Determine the (X, Y) coordinate at the center of the cell enclosing the given text.  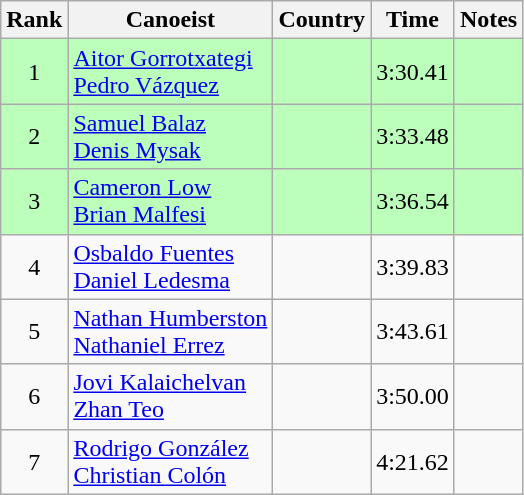
3:36.54 (413, 202)
Osbaldo FuentesDaniel Ledesma (170, 266)
3:50.00 (413, 396)
Rodrigo GonzálezChristian Colón (170, 462)
Notes (488, 20)
3 (34, 202)
3:30.41 (413, 72)
4:21.62 (413, 462)
Country (322, 20)
Rank (34, 20)
Nathan HumberstonNathaniel Errez (170, 332)
1 (34, 72)
Time (413, 20)
Canoeist (170, 20)
7 (34, 462)
Samuel BalazDenis Mysak (170, 136)
5 (34, 332)
Jovi KalaichelvanZhan Teo (170, 396)
Aitor GorrotxategiPedro Vázquez (170, 72)
3:43.61 (413, 332)
2 (34, 136)
3:33.48 (413, 136)
6 (34, 396)
4 (34, 266)
3:39.83 (413, 266)
Cameron LowBrian Malfesi (170, 202)
